Determine the (X, Y) coordinate at the center of the cell enclosing the given text.  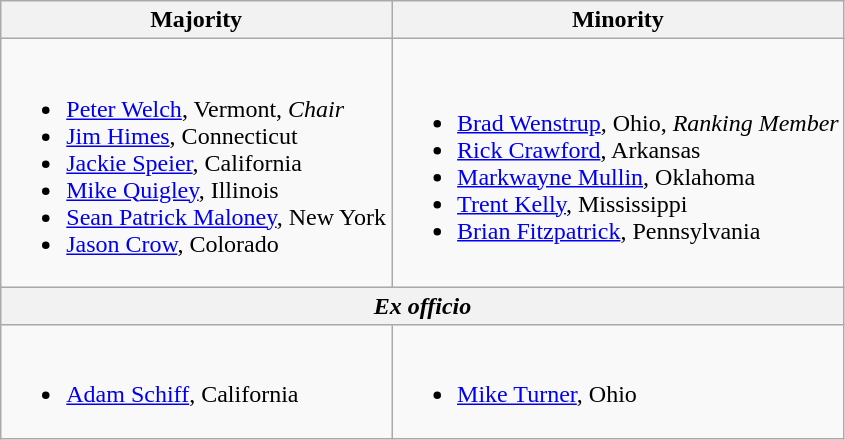
Minority (618, 20)
Ex officio (422, 306)
Brad Wenstrup, Ohio, Ranking MemberRick Crawford, ArkansasMarkwayne Mullin, OklahomaTrent Kelly, MississippiBrian Fitzpatrick, Pennsylvania (618, 163)
Adam Schiff, California (196, 382)
Peter Welch, Vermont, ChairJim Himes, ConnecticutJackie Speier, CaliforniaMike Quigley, IllinoisSean Patrick Maloney, New YorkJason Crow, Colorado (196, 163)
Majority (196, 20)
Mike Turner, Ohio (618, 382)
